Provide the [x, y] coordinate of the cell's center where the given text is located.  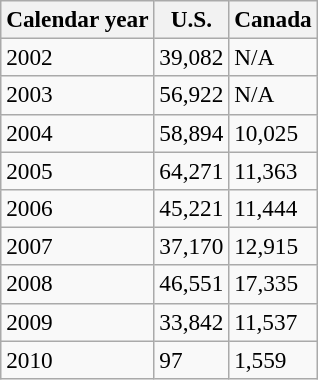
2009 [78, 322]
11,363 [273, 170]
Canada [273, 19]
56,922 [192, 95]
2004 [78, 133]
2002 [78, 57]
46,551 [192, 284]
11,444 [273, 208]
97 [192, 359]
2010 [78, 359]
33,842 [192, 322]
2005 [78, 170]
2003 [78, 95]
12,915 [273, 246]
45,221 [192, 208]
11,537 [273, 322]
Calendar year [78, 19]
2008 [78, 284]
17,335 [273, 284]
2007 [78, 246]
64,271 [192, 170]
58,894 [192, 133]
1,559 [273, 359]
39,082 [192, 57]
2006 [78, 208]
37,170 [192, 246]
10,025 [273, 133]
U.S. [192, 19]
